Locate the cell with the specified text and output its [x, y] center coordinate. 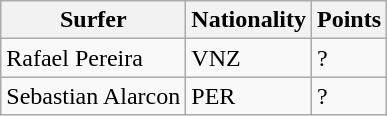
Nationality [249, 20]
Sebastian Alarcon [94, 96]
Surfer [94, 20]
VNZ [249, 58]
Points [350, 20]
Rafael Pereira [94, 58]
PER [249, 96]
